Capture the cell that displays the provided text and extract its (x, y) central coordinate. 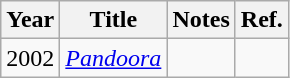
2002 (30, 58)
Title (114, 20)
Year (30, 20)
Ref. (262, 20)
Notes (201, 20)
Pandoora (114, 58)
